For the text-containing cell, return its midpoint in (X, Y) coordinate format. 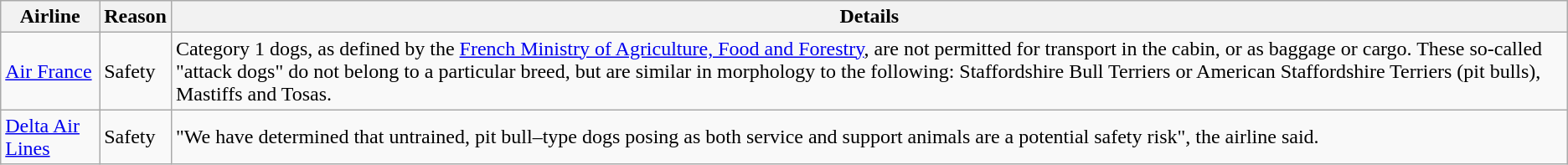
"We have determined that untrained, pit bull–type dogs posing as both service and support animals are a potential safety risk", the airline said. (869, 137)
Airline (50, 17)
Details (869, 17)
Reason (136, 17)
Delta Air Lines (50, 137)
Air France (50, 71)
